Find where the given text appears and provide that cell's center as [X, Y] coordinate. 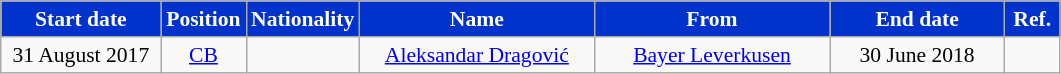
From [712, 19]
CB [204, 55]
Position [204, 19]
Name [476, 19]
30 June 2018 [918, 55]
Aleksandar Dragović [476, 55]
31 August 2017 [81, 55]
End date [918, 19]
Nationality [302, 19]
Ref. [1032, 19]
Start date [81, 19]
Bayer Leverkusen [712, 55]
